Pinpoint the cell where the given text exists, returning its [x, y] midpoint coordinate. 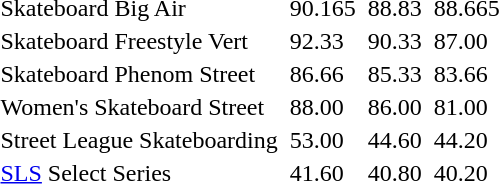
90.33 [394, 41]
88.00 [322, 107]
85.33 [394, 74]
44.60 [394, 140]
86.66 [322, 74]
92.33 [322, 41]
86.00 [394, 107]
53.00 [322, 140]
